Extract the [x, y] coordinate from the center of the cell holding the provided text.  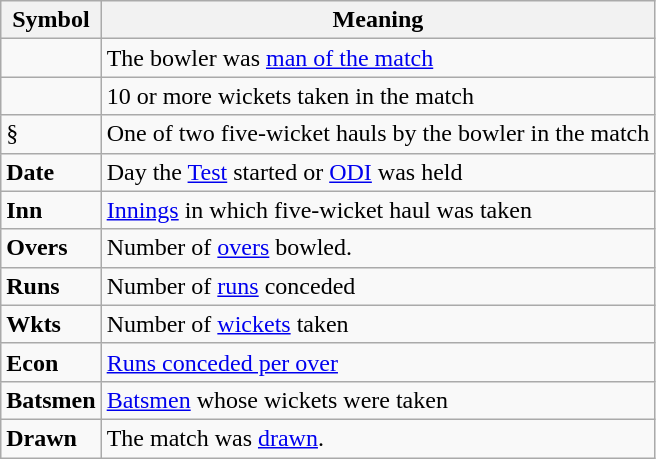
Number of wickets taken [378, 324]
Symbol [51, 20]
Batsmen whose wickets were taken [378, 400]
One of two five-wicket hauls by the bowler in the match [378, 134]
Econ [51, 362]
Number of overs bowled. [378, 248]
10 or more wickets taken in the match [378, 96]
Runs [51, 286]
§ [51, 134]
The bowler was man of the match [378, 58]
Inn [51, 210]
The match was drawn. [378, 438]
Drawn [51, 438]
Batsmen [51, 400]
Runs conceded per over [378, 362]
Wkts [51, 324]
Meaning [378, 20]
Innings in which five-wicket haul was taken [378, 210]
Date [51, 172]
Number of runs conceded [378, 286]
Day the Test started or ODI was held [378, 172]
Overs [51, 248]
